Return the [x, y] coordinate for the center point of the cell that contains the specified text.  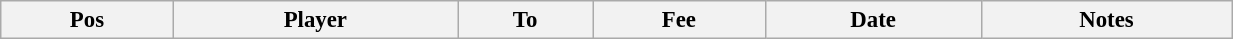
Player [315, 20]
Pos [87, 20]
To [526, 20]
Fee [679, 20]
Date [873, 20]
Notes [1106, 20]
